For the text-containing cell, return its midpoint in [X, Y] coordinate format. 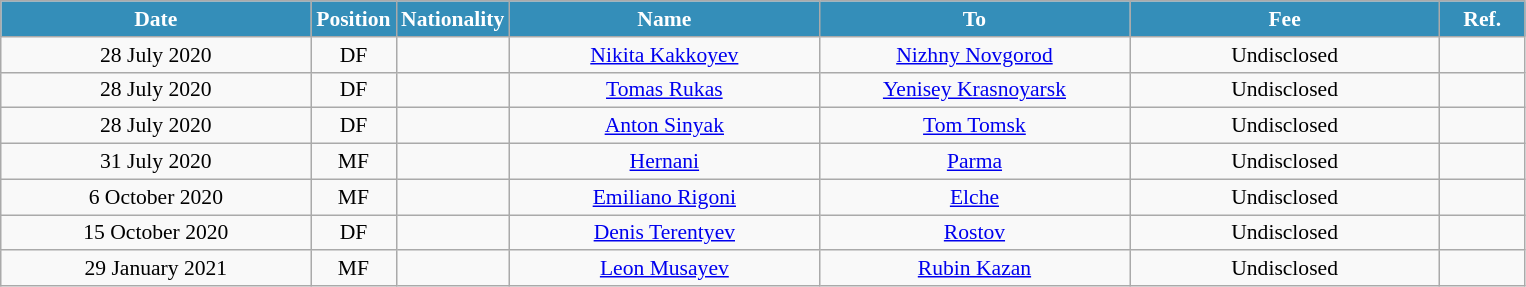
31 July 2020 [156, 162]
Yenisey Krasnoyarsk [974, 90]
Ref. [1482, 19]
Tom Tomsk [974, 126]
Nizhny Novgorod [974, 55]
Fee [1285, 19]
Emiliano Rigoni [664, 197]
Anton Sinyak [664, 126]
6 October 2020 [156, 197]
15 October 2020 [156, 233]
Nationality [452, 19]
Tomas Rukas [664, 90]
Leon Musayev [664, 269]
Hernani [664, 162]
Nikita Kakkoyev [664, 55]
29 January 2021 [156, 269]
To [974, 19]
Date [156, 19]
Elche [974, 197]
Position [354, 19]
Rostov [974, 233]
Denis Terentyev [664, 233]
Rubin Kazan [974, 269]
Name [664, 19]
Parma [974, 162]
